Locate the cell with the specified text and output its (x, y) center coordinate. 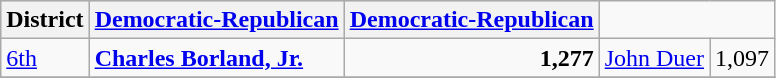
6th (45, 58)
1,097 (742, 58)
1,277 (472, 58)
Charles Borland, Jr. (216, 58)
District (45, 20)
John Duer (654, 58)
